Provide the [x, y] coordinate of the cell's center where the given text is located.  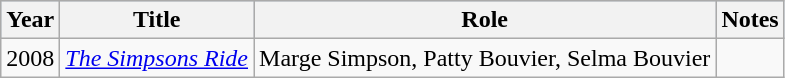
Title [157, 20]
Marge Simpson, Patty Bouvier, Selma Bouvier [485, 58]
The Simpsons Ride [157, 58]
Year [30, 20]
Role [485, 20]
Notes [750, 20]
2008 [30, 58]
